Locate the cell with the specified text and output its [X, Y] center coordinate. 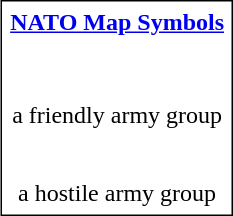
a friendly army group [118, 116]
a hostile army group [118, 194]
NATO Map Symbols [118, 22]
